For the text-containing cell, return its midpoint in (X, Y) coordinate format. 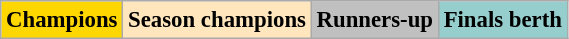
Finals berth (502, 20)
Champions (62, 20)
Runners-up (374, 20)
Season champions (217, 20)
